Scan for the cell matching the given text and deliver its (X, Y) coordinate at center. 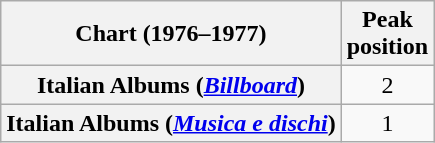
1 (387, 123)
Italian Albums (Musica e dischi) (171, 123)
Peakposition (387, 34)
2 (387, 85)
Italian Albums (Billboard) (171, 85)
Chart (1976–1977) (171, 34)
